Identify which cell holds the provided text, then report its (X, Y) central coordinate. 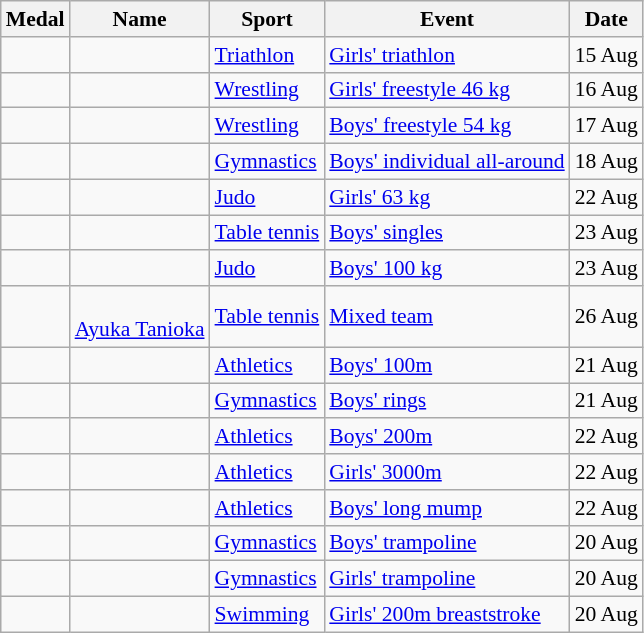
Girls' trampoline (446, 579)
Boys' individual all-around (446, 162)
Girls' triathlon (446, 55)
Boys' rings (446, 401)
Boys' long mump (446, 508)
Boys' 100 kg (446, 269)
Girls' freestyle 46 kg (446, 90)
Ayuka Tanioka (140, 316)
Date (606, 19)
Swimming (268, 615)
Medal (36, 19)
18 Aug (606, 162)
Name (140, 19)
15 Aug (606, 55)
Girls' 200m breaststroke (446, 615)
Event (446, 19)
Boys' 200m (446, 437)
Girls' 3000m (446, 472)
Boys' 100m (446, 365)
17 Aug (606, 126)
Girls' 63 kg (446, 197)
16 Aug (606, 90)
Triathlon (268, 55)
Mixed team (446, 316)
26 Aug (606, 316)
Boys' singles (446, 233)
Boys' trampoline (446, 543)
Sport (268, 19)
Boys' freestyle 54 kg (446, 126)
